Determine the (x, y) coordinate at the center of the cell enclosing the given text.  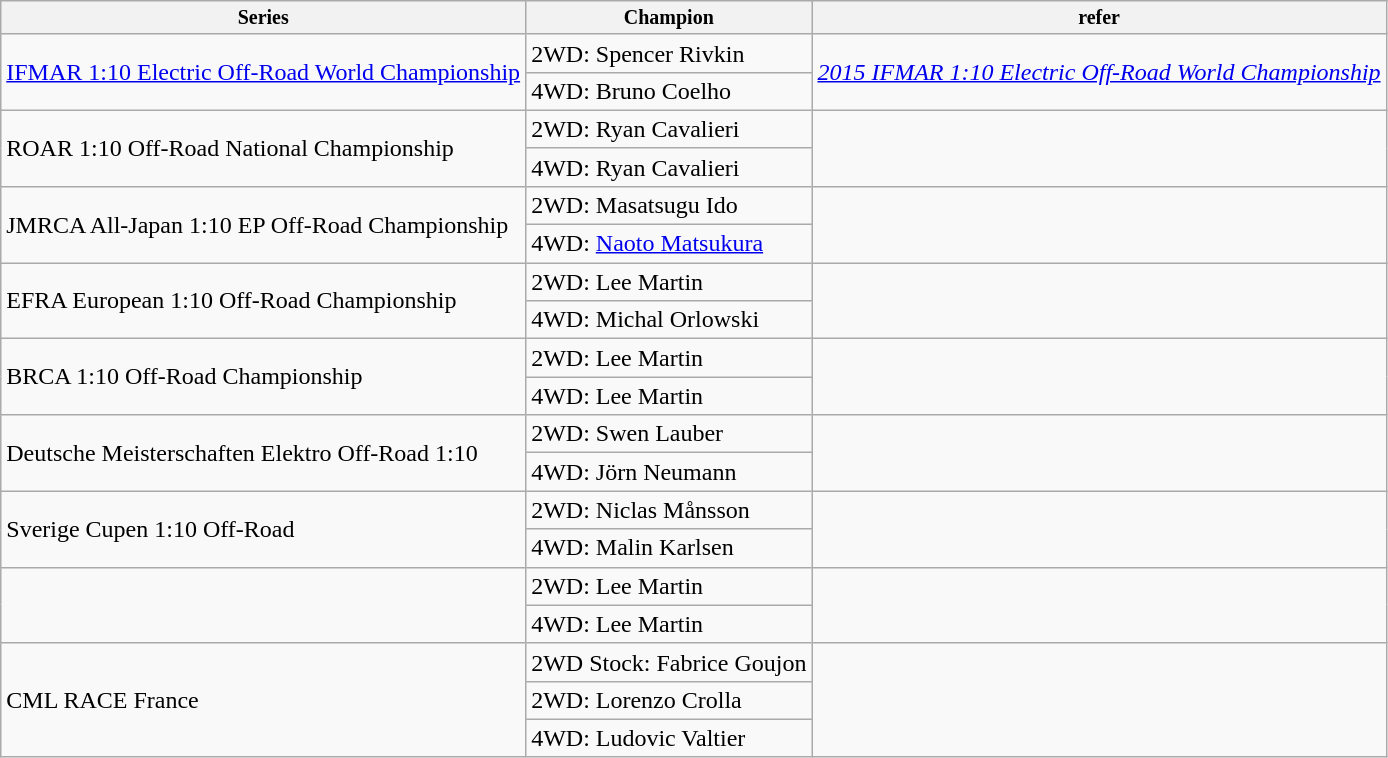
Deutsche Meisterschaften Elektro Off-Road 1:10 (264, 453)
4WD: Jörn Neumann (669, 472)
4WD: Michal Orlowski (669, 320)
Series (264, 18)
ROAR 1:10 Off-Road National Championship (264, 148)
2WD: Lorenzo Crolla (669, 700)
2015 IFMAR 1:10 Electric Off-Road World Championship (1099, 72)
2WD: Masatsugu Ido (669, 205)
CML RACE France (264, 700)
2WD: Spencer Rivkin (669, 53)
2WD: Niclas Månsson (669, 510)
2WD Stock: Fabrice Goujon (669, 662)
IFMAR 1:10 Electric Off-Road World Championship (264, 72)
4WD: Ludovic Valtier (669, 738)
4WD: Bruno Coelho (669, 91)
BRCA 1:10 Off-Road Championship (264, 377)
Champion (669, 18)
2WD: Swen Lauber (669, 434)
2WD: Ryan Cavalieri (669, 129)
EFRA European 1:10 Off-Road Championship (264, 301)
Sverige Cupen 1:10 Off-Road (264, 529)
4WD: Ryan Cavalieri (669, 167)
JMRCA All-Japan 1:10 EP Off-Road Championship (264, 224)
4WD: Naoto Matsukura (669, 244)
4WD: Malin Karlsen (669, 548)
refer (1099, 18)
